Detect which cell encompasses the target text, then output its [x, y] center coordinate. 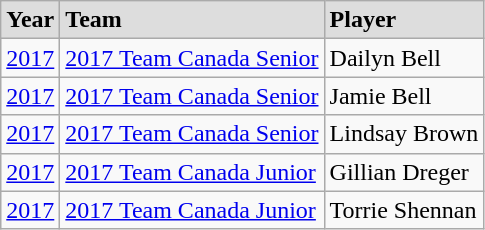
Jamie Bell [404, 96]
Dailyn Bell [404, 58]
Lindsay Brown [404, 134]
Team [192, 20]
Torrie Shennan [404, 210]
Player [404, 20]
Year [30, 20]
Gillian Dreger [404, 172]
